Provide the (X, Y) coordinate of the cell's center where the given text is located.  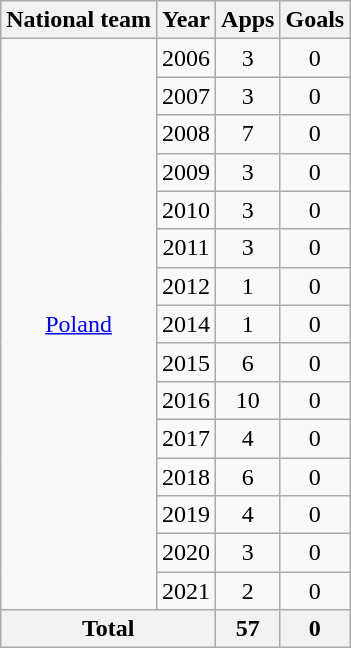
National team (79, 20)
2021 (186, 591)
Goals (315, 20)
2008 (186, 134)
7 (248, 134)
2020 (186, 553)
2012 (186, 286)
2009 (186, 172)
2006 (186, 58)
2019 (186, 515)
2007 (186, 96)
Apps (248, 20)
2010 (186, 210)
2017 (186, 438)
Poland (79, 324)
Total (108, 629)
10 (248, 400)
2014 (186, 324)
2 (248, 591)
Year (186, 20)
2018 (186, 477)
2011 (186, 248)
2016 (186, 400)
2015 (186, 362)
57 (248, 629)
